Pinpoint the cell where the given text exists, returning its (X, Y) midpoint coordinate. 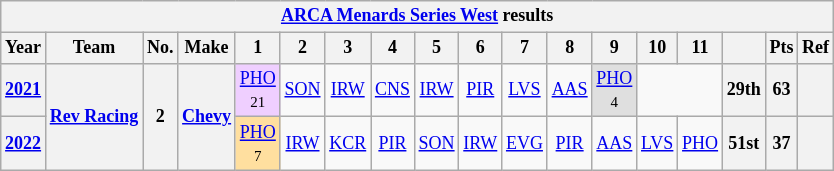
2022 (24, 144)
CNS (393, 90)
37 (782, 144)
KCR (348, 144)
Pts (782, 48)
Make (207, 48)
51st (744, 144)
Team (94, 48)
EVG (525, 144)
ARCA Menards Series West results (418, 16)
PHO7 (258, 144)
7 (525, 48)
1 (258, 48)
8 (570, 48)
Chevy (207, 116)
11 (700, 48)
29th (744, 90)
10 (658, 48)
6 (480, 48)
No. (160, 48)
4 (393, 48)
9 (614, 48)
Ref (816, 48)
2021 (24, 90)
PHO4 (614, 90)
63 (782, 90)
Year (24, 48)
PHO21 (258, 90)
PHO (700, 144)
5 (436, 48)
3 (348, 48)
Rev Racing (94, 116)
